Identify which cell holds the provided text, then report its [X, Y] central coordinate. 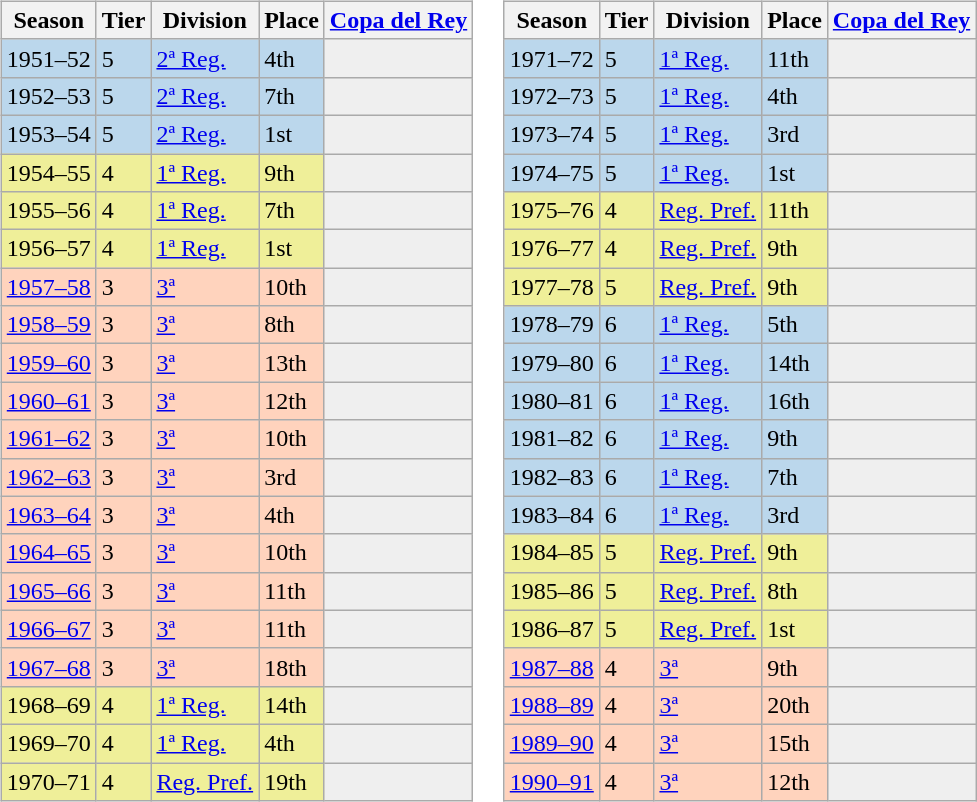
1979–80 [552, 363]
1956–57 [48, 249]
1976–77 [552, 249]
1980–81 [552, 401]
1977–78 [552, 287]
1958–59 [48, 325]
15th [795, 743]
1957–58 [48, 287]
1965–66 [48, 591]
1971–72 [552, 58]
1963–64 [48, 515]
1964–65 [48, 553]
19th [292, 781]
1986–87 [552, 629]
1988–89 [552, 705]
1974–75 [552, 173]
1961–62 [48, 439]
1981–82 [552, 439]
1953–54 [48, 134]
1984–85 [552, 553]
1985–86 [552, 591]
1973–74 [552, 134]
1967–68 [48, 667]
1990–91 [552, 781]
1960–61 [48, 401]
1966–67 [48, 629]
5th [795, 325]
1987–88 [552, 667]
18th [292, 667]
1955–56 [48, 211]
1954–55 [48, 173]
1951–52 [48, 58]
1975–76 [552, 211]
1972–73 [552, 96]
1952–53 [48, 96]
13th [292, 363]
1968–69 [48, 705]
1982–83 [552, 477]
1959–60 [48, 363]
1962–63 [48, 477]
1970–71 [48, 781]
16th [795, 401]
20th [795, 705]
1978–79 [552, 325]
1989–90 [552, 743]
1969–70 [48, 743]
1983–84 [552, 515]
